Scan for the cell matching the given text and deliver its (X, Y) coordinate at center. 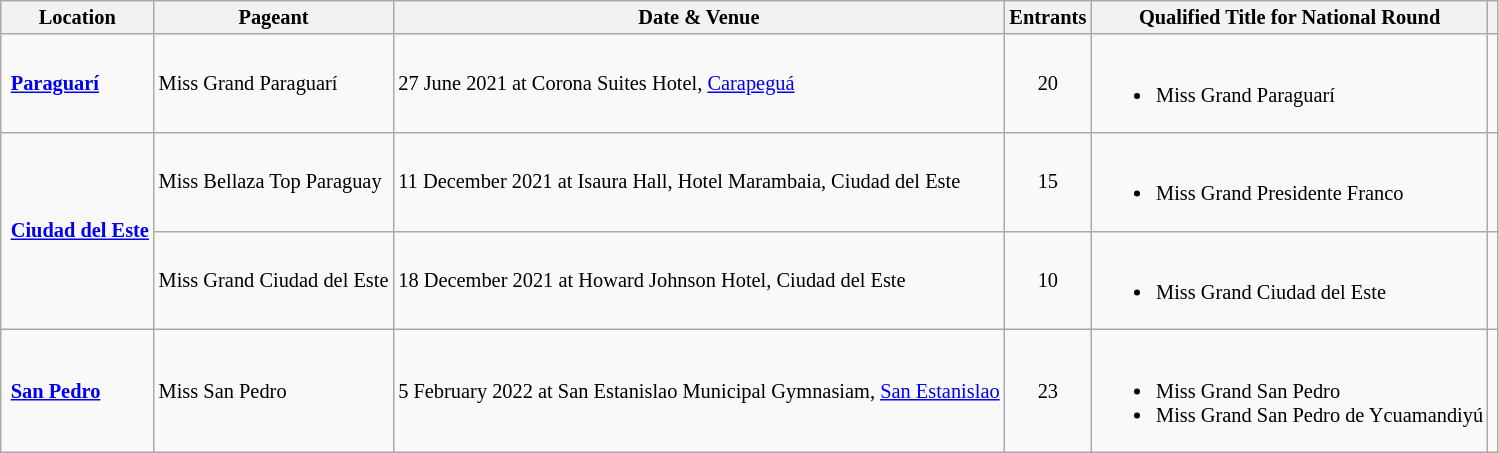
San Pedro (78, 390)
20 (1048, 83)
Qualified Title for National Round (1290, 17)
5 February 2022 at San Estanislao Municipal Gymnasiam, San Estanislao (698, 390)
Pageant (274, 17)
Miss San Pedro (274, 390)
Date & Venue (698, 17)
27 June 2021 at Corona Suites Hotel, Carapeguá (698, 83)
Miss Bellaza Top Paraguay (274, 181)
Entrants (1048, 17)
11 December 2021 at Isaura Hall, Hotel Marambaia, Ciudad del Este (698, 181)
Paraguarí (78, 83)
23 (1048, 390)
10 (1048, 280)
Miss Grand San PedroMiss Grand San Pedro de Ycuamandiyú (1290, 390)
18 December 2021 at Howard Johnson Hotel, Ciudad del Este (698, 280)
15 (1048, 181)
Miss Grand Presidente Franco (1290, 181)
Ciudad del Este (78, 230)
Location (78, 17)
